From the cell containing the given text, extract its center point as (x, y) coordinate. 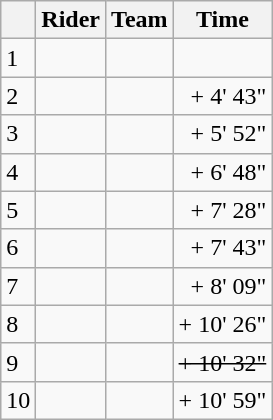
Time (222, 20)
+ 10' 59" (222, 400)
+ 4' 43" (222, 96)
6 (18, 248)
+ 10' 26" (222, 324)
+ 7' 28" (222, 210)
Rider (71, 20)
+ 7' 43" (222, 248)
8 (18, 324)
Team (140, 20)
1 (18, 58)
+ 6' 48" (222, 172)
9 (18, 362)
+ 8' 09" (222, 286)
10 (18, 400)
4 (18, 172)
7 (18, 286)
3 (18, 134)
+ 5' 52" (222, 134)
+ 10' 32" (222, 362)
2 (18, 96)
5 (18, 210)
